Extract the (x, y) coordinate from the center of the cell holding the provided text.  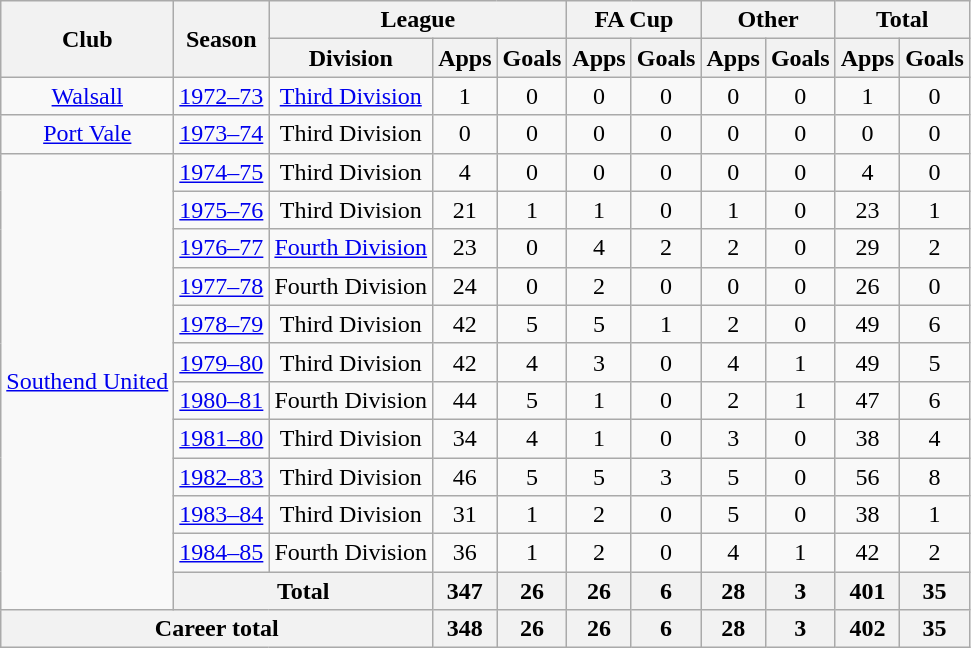
Walsall (88, 96)
1980–81 (222, 400)
1976–77 (222, 248)
1974–75 (222, 172)
31 (465, 515)
44 (465, 400)
36 (465, 553)
1977–78 (222, 286)
34 (465, 438)
47 (867, 400)
1978–79 (222, 324)
347 (465, 591)
Division (351, 58)
1972–73 (222, 96)
1982–83 (222, 477)
1973–74 (222, 134)
29 (867, 248)
Career total (217, 629)
1983–84 (222, 515)
League (418, 20)
Southend United (88, 382)
8 (935, 477)
Port Vale (88, 134)
56 (867, 477)
348 (465, 629)
21 (465, 210)
1981–80 (222, 438)
46 (465, 477)
401 (867, 591)
402 (867, 629)
Season (222, 39)
1984–85 (222, 553)
Club (88, 39)
FA Cup (634, 20)
Other (768, 20)
1979–80 (222, 362)
24 (465, 286)
1975–76 (222, 210)
